Scan for the cell matching the given text and deliver its [X, Y] coordinate at center. 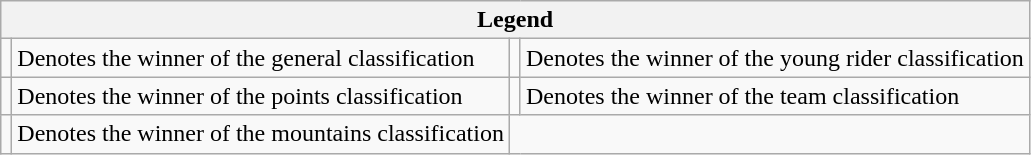
Denotes the winner of the general classification [261, 58]
Legend [516, 20]
Denotes the winner of the mountains classification [261, 134]
Denotes the winner of the points classification [261, 96]
Denotes the winner of the team classification [774, 96]
Denotes the winner of the young rider classification [774, 58]
